Extract the [X, Y] coordinate from the center of the cell holding the provided text.  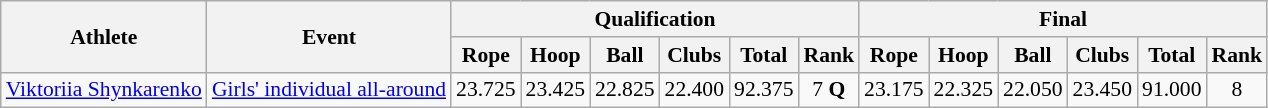
22.050 [1032, 90]
22.400 [694, 90]
7 Q [830, 90]
91.000 [1172, 90]
23.175 [894, 90]
Event [329, 36]
Qualification [655, 19]
Athlete [104, 36]
8 [1238, 90]
Final [1063, 19]
22.325 [964, 90]
23.450 [1102, 90]
Girls' individual all-around [329, 90]
Viktoriia Shynkarenko [104, 90]
92.375 [764, 90]
23.425 [556, 90]
22.825 [624, 90]
23.725 [486, 90]
